Identify which cell holds the provided text, then report its [X, Y] central coordinate. 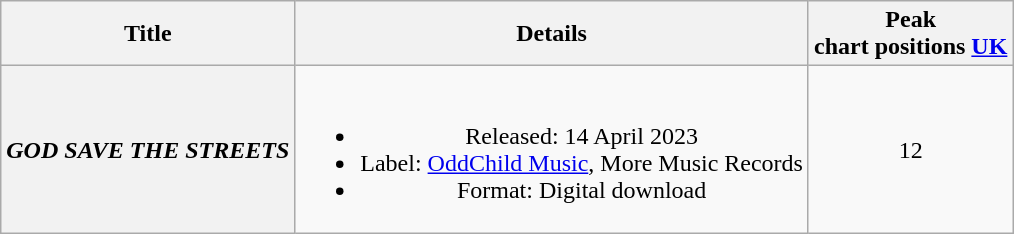
Released: 14 April 2023Label: OddChild Music, More Music RecordsFormat: Digital download [552, 150]
Details [552, 34]
Peakchart positions UK [910, 34]
Title [148, 34]
12 [910, 150]
GOD SAVE THE STREETS [148, 150]
